Search for the cell housing the specified text and yield its (x, y) center coordinate. 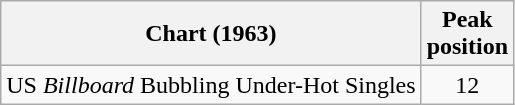
US Billboard Bubbling Under-Hot Singles (211, 85)
Peakposition (467, 34)
12 (467, 85)
Chart (1963) (211, 34)
